Return the (x, y) coordinate for the center point of the cell that contains the specified text.  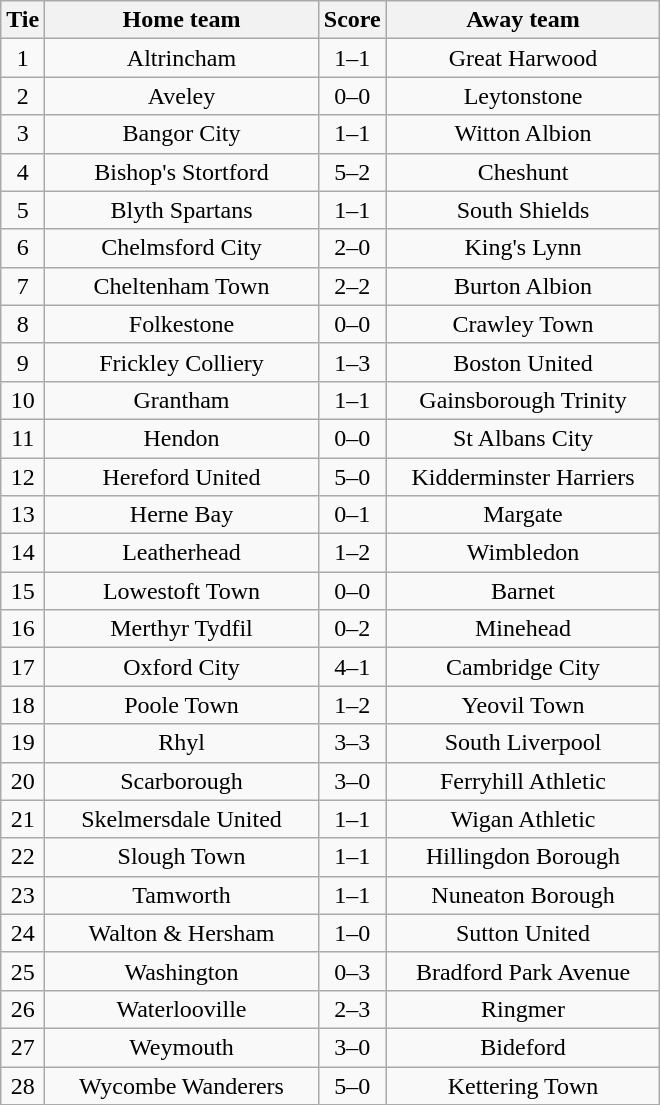
27 (23, 1047)
Hillingdon Borough (523, 857)
Yeovil Town (523, 705)
Witton Albion (523, 134)
11 (23, 438)
Walton & Hersham (182, 933)
2–3 (352, 1009)
Cheshunt (523, 172)
0–1 (352, 515)
Rhyl (182, 743)
1–0 (352, 933)
12 (23, 477)
Score (352, 20)
19 (23, 743)
Ringmer (523, 1009)
20 (23, 781)
17 (23, 667)
Cambridge City (523, 667)
Poole Town (182, 705)
0–3 (352, 971)
2–0 (352, 248)
Washington (182, 971)
7 (23, 286)
Kidderminster Harriers (523, 477)
Skelmersdale United (182, 819)
King's Lynn (523, 248)
Ferryhill Athletic (523, 781)
Scarborough (182, 781)
Bideford (523, 1047)
Blyth Spartans (182, 210)
18 (23, 705)
Nuneaton Borough (523, 895)
22 (23, 857)
1 (23, 58)
Great Harwood (523, 58)
3 (23, 134)
Hendon (182, 438)
2 (23, 96)
8 (23, 324)
Sutton United (523, 933)
5 (23, 210)
Leatherhead (182, 553)
Leytonstone (523, 96)
0–2 (352, 629)
Crawley Town (523, 324)
Burton Albion (523, 286)
Gainsborough Trinity (523, 400)
3–3 (352, 743)
Cheltenham Town (182, 286)
Slough Town (182, 857)
Home team (182, 20)
Minehead (523, 629)
23 (23, 895)
24 (23, 933)
Herne Bay (182, 515)
4 (23, 172)
4–1 (352, 667)
Bishop's Stortford (182, 172)
Waterlooville (182, 1009)
Tamworth (182, 895)
10 (23, 400)
Hereford United (182, 477)
14 (23, 553)
Folkestone (182, 324)
Grantham (182, 400)
28 (23, 1085)
9 (23, 362)
Chelmsford City (182, 248)
Tie (23, 20)
13 (23, 515)
Margate (523, 515)
South Liverpool (523, 743)
2–2 (352, 286)
Altrincham (182, 58)
5–2 (352, 172)
Wycombe Wanderers (182, 1085)
Weymouth (182, 1047)
15 (23, 591)
Bangor City (182, 134)
Kettering Town (523, 1085)
South Shields (523, 210)
Boston United (523, 362)
25 (23, 971)
Wimbledon (523, 553)
6 (23, 248)
Frickley Colliery (182, 362)
21 (23, 819)
Bradford Park Avenue (523, 971)
Wigan Athletic (523, 819)
Barnet (523, 591)
St Albans City (523, 438)
16 (23, 629)
Lowestoft Town (182, 591)
Away team (523, 20)
Merthyr Tydfil (182, 629)
1–3 (352, 362)
Aveley (182, 96)
Oxford City (182, 667)
26 (23, 1009)
